For the text-containing cell, return its midpoint in [x, y] coordinate format. 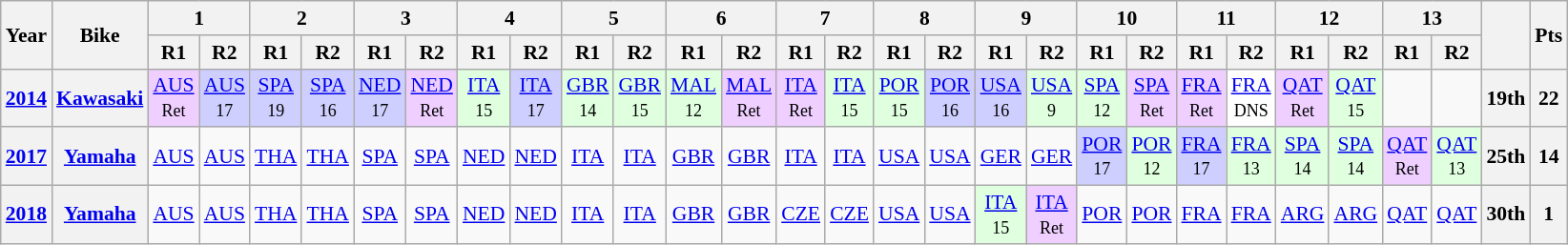
FRA13 [1251, 156]
FRARet [1202, 97]
SPA12 [1102, 97]
5 [614, 18]
13 [1432, 18]
FRADNS [1251, 97]
19th [1505, 97]
4 [509, 18]
AUSRet [174, 97]
11 [1227, 18]
POR17 [1102, 156]
QAT15 [1355, 97]
12 [1330, 18]
NED17 [380, 97]
2018 [27, 215]
AUS17 [225, 97]
QAT13 [1456, 156]
GBR15 [639, 97]
Bike [99, 34]
USA16 [1001, 97]
Kawasaki [99, 97]
SPA19 [276, 97]
3 [406, 18]
POR15 [898, 97]
6 [721, 18]
NEDRet [431, 97]
10 [1126, 18]
Pts [1549, 34]
2017 [27, 156]
14 [1549, 156]
POR12 [1151, 156]
7 [825, 18]
22 [1549, 97]
Year [27, 34]
MAL12 [693, 97]
FRA17 [1202, 156]
30th [1505, 215]
2014 [27, 97]
2 [301, 18]
ITA17 [535, 97]
SPA16 [327, 97]
SPARet [1151, 97]
GBR14 [588, 97]
25th [1505, 156]
MALRet [749, 97]
POR16 [950, 97]
9 [1026, 18]
USA9 [1051, 97]
8 [925, 18]
